Determine the (x, y) coordinate at the center of the cell enclosing the given text.  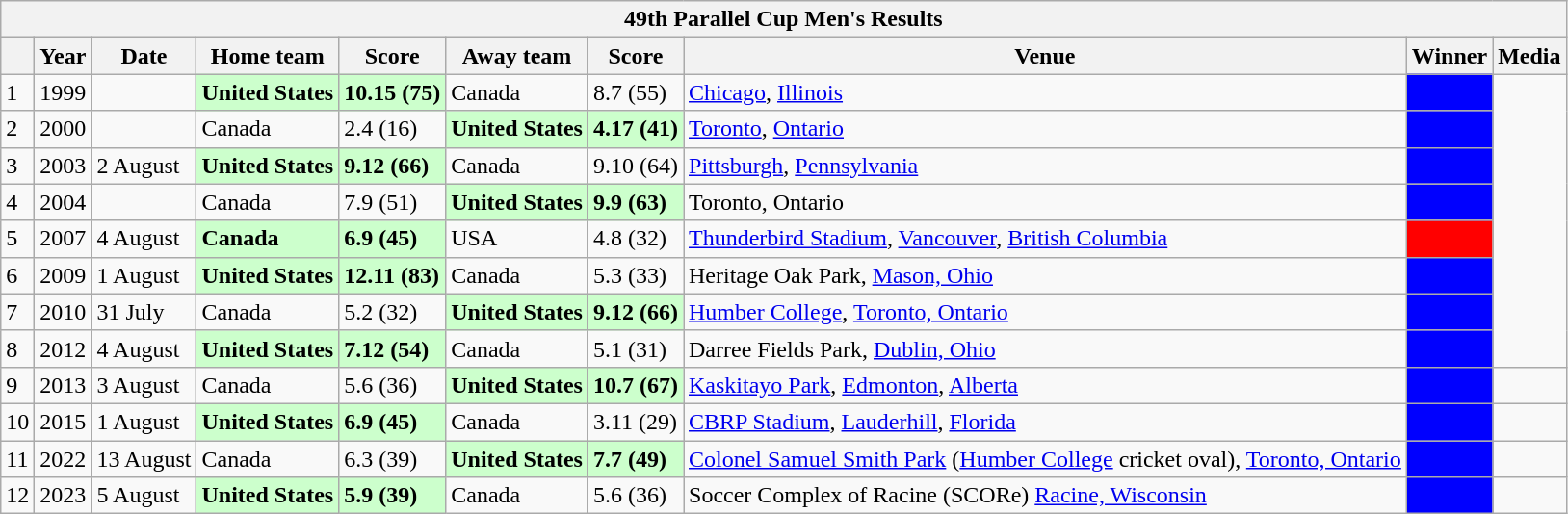
Away team (517, 56)
2023 (64, 496)
Heritage Oak Park, Mason, Ohio (1046, 275)
5 August (144, 496)
Pittsburgh, Pennsylvania (1046, 166)
7.7 (49) (636, 459)
2007 (64, 239)
7.12 (54) (393, 348)
2012 (64, 348)
7 (17, 312)
9.9 (63) (636, 202)
8.7 (55) (636, 92)
4.17 (41) (636, 129)
2 (17, 129)
10 (17, 422)
1999 (64, 92)
11 (17, 459)
5.3 (33) (636, 275)
Colonel Samuel Smith Park (Humber College cricket oval), Toronto, Ontario (1046, 459)
2 August (144, 166)
10.15 (75) (393, 92)
Venue (1046, 56)
5 (17, 239)
2010 (64, 312)
2013 (64, 385)
9.10 (64) (636, 166)
Thunderbird Stadium, Vancouver, British Columbia (1046, 239)
1 (17, 92)
Kaskitayo Park, Edmonton, Alberta (1046, 385)
USA (517, 239)
Media (1529, 56)
2015 (64, 422)
Home team (268, 56)
4.8 (32) (636, 239)
2000 (64, 129)
3 (17, 166)
12 (17, 496)
31 July (144, 312)
6 (17, 275)
Year (64, 56)
Chicago, Illinois (1046, 92)
5.1 (31) (636, 348)
5.9 (39) (393, 496)
Soccer Complex of Racine (SCORe) Racine, Wisconsin (1046, 496)
8 (17, 348)
4 (17, 202)
6.3 (39) (393, 459)
9 (17, 385)
3.11 (29) (636, 422)
2.4 (16) (393, 129)
Darree Fields Park, Dublin, Ohio (1046, 348)
2004 (64, 202)
10.7 (67) (636, 385)
12.11 (83) (393, 275)
2022 (64, 459)
13 August (144, 459)
Winner (1449, 56)
2003 (64, 166)
Humber College, Toronto, Ontario (1046, 312)
Date (144, 56)
7.9 (51) (393, 202)
5.2 (32) (393, 312)
CBRP Stadium, Lauderhill, Florida (1046, 422)
49th Parallel Cup Men's Results (784, 19)
2009 (64, 275)
3 August (144, 385)
